Scan for the cell matching the given text and deliver its [X, Y] coordinate at center. 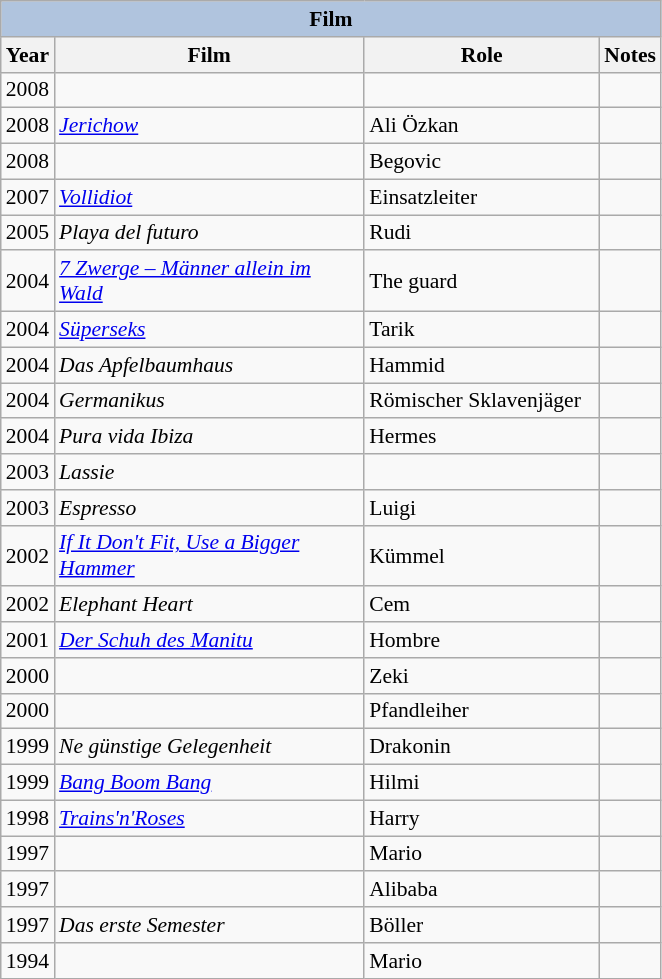
Einsatzleiter [482, 197]
Playa del futuro [209, 233]
1998 [28, 818]
Ne günstige Gelegenheit [209, 747]
Hilmi [482, 783]
2005 [28, 233]
Der Schuh des Manitu [209, 640]
Böller [482, 925]
Begovic [482, 162]
Bang Boom Bang [209, 783]
Luigi [482, 508]
Notes [630, 55]
Vollidiot [209, 197]
Pura vida Ibiza [209, 437]
Trains'n'Roses [209, 818]
Hammid [482, 365]
Das erste Semester [209, 925]
Ali Özkan [482, 126]
Germanikus [209, 401]
If It Don't Fit, Use a Bigger Hammer [209, 556]
Römischer Sklavenjäger [482, 401]
Zeki [482, 676]
Alibaba [482, 890]
Year [28, 55]
Rudi [482, 233]
Lassie [209, 472]
Süperseks [209, 330]
Espresso [209, 508]
Elephant Heart [209, 605]
1994 [28, 961]
Harry [482, 818]
Pfandleiher [482, 711]
7 Zwerge – Männer allein im Wald [209, 282]
Das Apfelbaumhaus [209, 365]
2007 [28, 197]
Hermes [482, 437]
2001 [28, 640]
Hombre [482, 640]
Kümmel [482, 556]
Jerichow [209, 126]
Drakonin [482, 747]
Tarik [482, 330]
Cem [482, 605]
Role [482, 55]
The guard [482, 282]
